From the cell containing the given text, extract its center point as (x, y) coordinate. 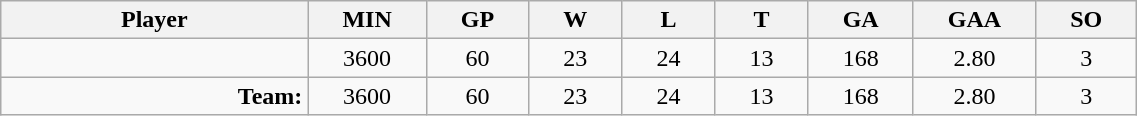
Player (154, 20)
T (762, 20)
SO (1086, 20)
GP (477, 20)
Team: (154, 96)
MIN (367, 20)
GA (860, 20)
W (576, 20)
GAA (974, 20)
L (668, 20)
